Find where the given text appears and provide that cell's center as [x, y] coordinate. 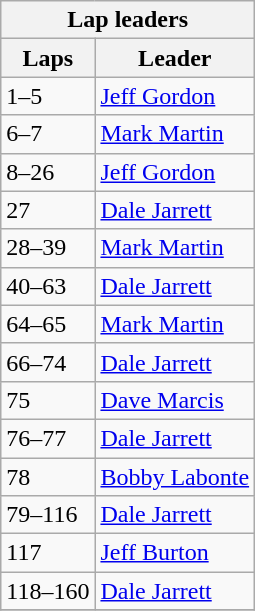
8–26 [48, 172]
117 [48, 553]
118–160 [48, 591]
78 [48, 477]
40–63 [48, 286]
1–5 [48, 96]
Jeff Burton [175, 553]
79–116 [48, 515]
6–7 [48, 134]
28–39 [48, 248]
76–77 [48, 438]
27 [48, 210]
Bobby Labonte [175, 477]
Laps [48, 58]
Dave Marcis [175, 400]
66–74 [48, 362]
Leader [175, 58]
64–65 [48, 324]
75 [48, 400]
Lap leaders [128, 20]
